Identify which cell holds the provided text, then report its (X, Y) central coordinate. 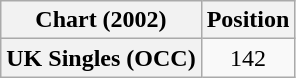
142 (248, 58)
UK Singles (OCC) (101, 58)
Chart (2002) (101, 20)
Position (248, 20)
